Search for the cell housing the specified text and yield its [X, Y] center coordinate. 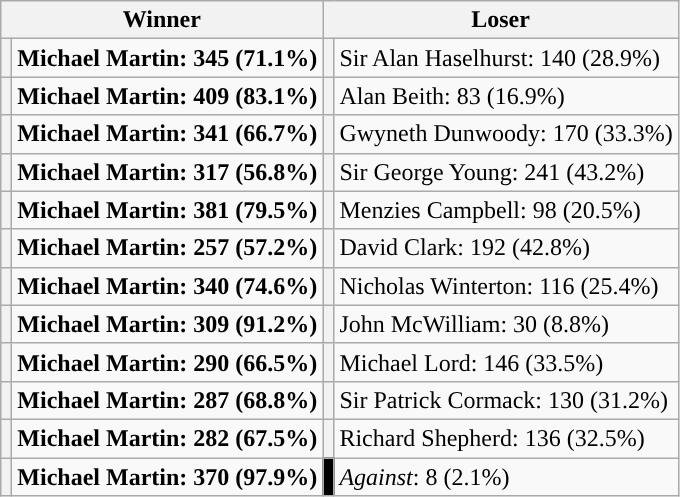
Richard Shepherd: 136 (32.5%) [506, 438]
Against: 8 (2.1%) [506, 477]
David Clark: 192 (42.8%) [506, 248]
Michael Martin: 282 (67.5%) [168, 438]
John McWilliam: 30 (8.8%) [506, 324]
Michael Martin: 370 (97.9%) [168, 477]
Sir Patrick Cormack: 130 (31.2%) [506, 400]
Sir George Young: 241 (43.2%) [506, 172]
Michael Lord: 146 (33.5%) [506, 362]
Michael Martin: 345 (71.1%) [168, 58]
Michael Martin: 317 (56.8%) [168, 172]
Michael Martin: 341 (66.7%) [168, 134]
Nicholas Winterton: 116 (25.4%) [506, 286]
Michael Martin: 340 (74.6%) [168, 286]
Winner [162, 20]
Michael Martin: 309 (91.2%) [168, 324]
Menzies Campbell: 98 (20.5%) [506, 210]
Gwyneth Dunwoody: 170 (33.3%) [506, 134]
Michael Martin: 287 (68.8%) [168, 400]
Sir Alan Haselhurst: 140 (28.9%) [506, 58]
Alan Beith: 83 (16.9%) [506, 96]
Loser [500, 20]
Michael Martin: 257 (57.2%) [168, 248]
Michael Martin: 381 (79.5%) [168, 210]
Michael Martin: 409 (83.1%) [168, 96]
Michael Martin: 290 (66.5%) [168, 362]
